Pinpoint the cell where the given text exists, returning its [X, Y] midpoint coordinate. 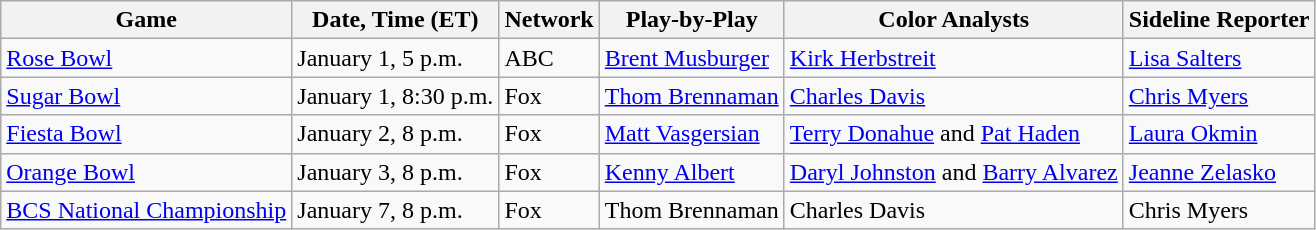
January 7, 8 p.m. [396, 210]
Kenny Albert [692, 172]
January 1, 8:30 p.m. [396, 96]
January 3, 8 p.m. [396, 172]
Brent Musburger [692, 58]
Sugar Bowl [146, 96]
Kirk Herbstreit [954, 58]
Fiesta Bowl [146, 134]
Network [549, 20]
Jeanne Zelasko [1219, 172]
Orange Bowl [146, 172]
January 2, 8 p.m. [396, 134]
Terry Donahue and Pat Haden [954, 134]
Sideline Reporter [1219, 20]
Color Analysts [954, 20]
Game [146, 20]
BCS National Championship [146, 210]
January 1, 5 p.m. [396, 58]
ABC [549, 58]
Rose Bowl [146, 58]
Matt Vasgersian [692, 134]
Lisa Salters [1219, 58]
Laura Okmin [1219, 134]
Daryl Johnston and Barry Alvarez [954, 172]
Play-by-Play [692, 20]
Date, Time (ET) [396, 20]
